Extract the [X, Y] coordinate from the center of the cell holding the provided text.  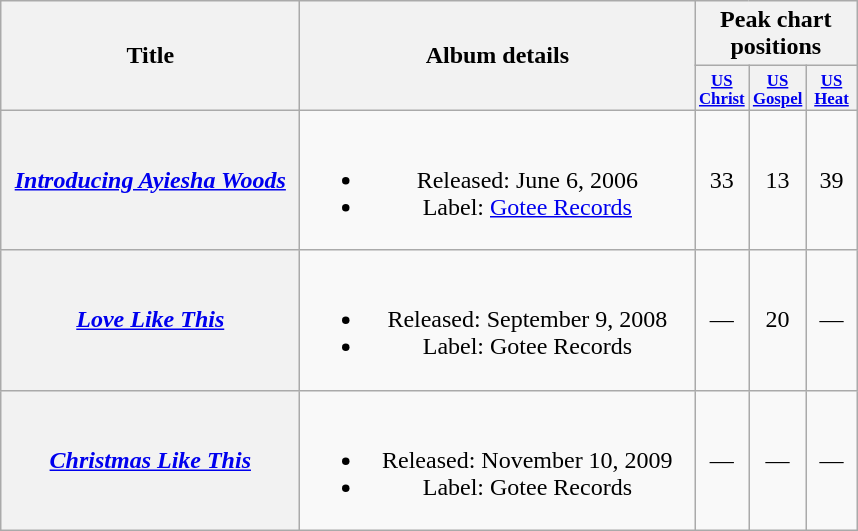
Introducing Ayiesha Woods [150, 180]
13 [778, 180]
Released: September 9, 2008Label: Gotee Records [498, 320]
Released: June 6, 2006Label: Gotee Records [498, 180]
US Christ [722, 88]
US Gospel [778, 88]
Christmas Like This [150, 460]
39 [831, 180]
Peak chart positions [776, 34]
20 [778, 320]
33 [722, 180]
Album details [498, 56]
Love Like This [150, 320]
Title [150, 56]
US Heat [831, 88]
Released: November 10, 2009Label: Gotee Records [498, 460]
